Locate the cell with the specified text and output its [X, Y] center coordinate. 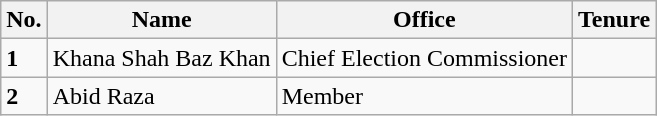
Office [424, 20]
Name [162, 20]
Tenure [614, 20]
Abid Raza [162, 96]
Chief Election Commissioner [424, 58]
2 [24, 96]
Khana Shah Baz Khan [162, 58]
1 [24, 58]
Member [424, 96]
No. [24, 20]
